From the cell containing the given text, extract its center point as (X, Y) coordinate. 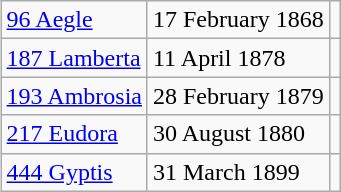
187 Lamberta (74, 58)
30 August 1880 (238, 134)
31 March 1899 (238, 172)
217 Eudora (74, 134)
193 Ambrosia (74, 96)
444 Gyptis (74, 172)
17 February 1868 (238, 20)
28 February 1879 (238, 96)
96 Aegle (74, 20)
11 April 1878 (238, 58)
